Locate the cell with the specified text and output its [X, Y] center coordinate. 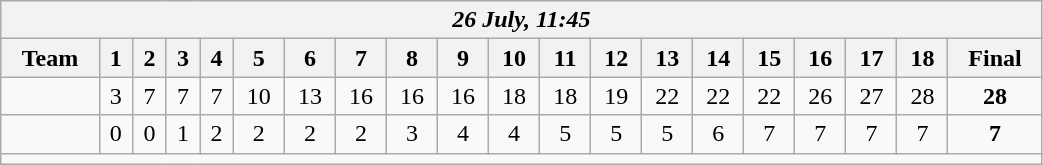
17 [872, 58]
15 [770, 58]
11 [566, 58]
Team [50, 58]
26 [820, 96]
12 [616, 58]
Final [995, 58]
14 [718, 58]
27 [872, 96]
26 July, 11:45 [522, 20]
9 [464, 58]
19 [616, 96]
8 [412, 58]
